Detect which cell encompasses the target text, then output its [x, y] center coordinate. 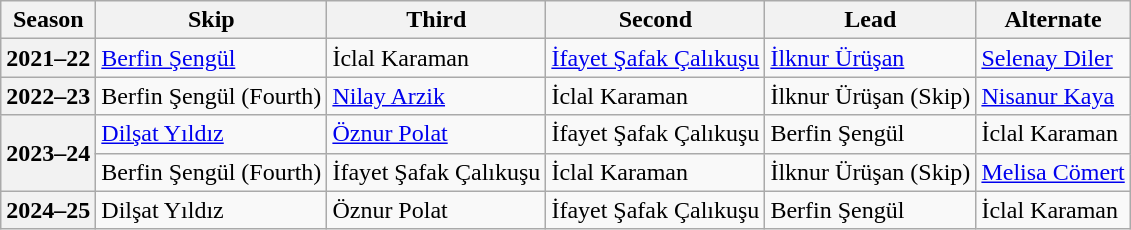
Third [436, 20]
Season [48, 20]
Lead [870, 20]
İlknur Ürüşan [870, 58]
Alternate [1053, 20]
2024–25 [48, 210]
Nilay Arzik [436, 96]
Selenay Diler [1053, 58]
2023–24 [48, 153]
Melisa Cömert [1053, 172]
2022–23 [48, 96]
Nisanur Kaya [1053, 96]
2021–22 [48, 58]
Skip [212, 20]
Second [656, 20]
